Detect which cell encompasses the target text, then output its (x, y) center coordinate. 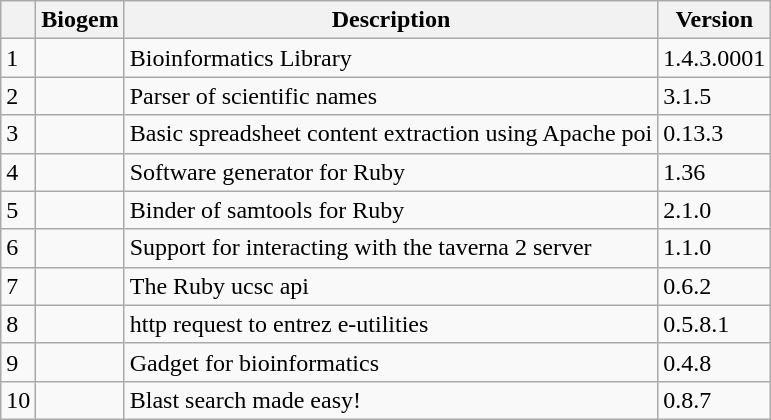
2.1.0 (714, 210)
Bioinformatics Library (391, 58)
5 (18, 210)
0.13.3 (714, 134)
Parser of scientific names (391, 96)
The Ruby ucsc api (391, 286)
0.5.8.1 (714, 324)
3 (18, 134)
4 (18, 172)
6 (18, 248)
1.1.0 (714, 248)
Basic spreadsheet content extraction using Apache poi (391, 134)
0.8.7 (714, 400)
1.4.3.0001 (714, 58)
0.6.2 (714, 286)
Binder of samtools for Ruby (391, 210)
Version (714, 20)
Support for interacting with the taverna 2 server (391, 248)
Software generator for Ruby (391, 172)
8 (18, 324)
3.1.5 (714, 96)
1.36 (714, 172)
0.4.8 (714, 362)
7 (18, 286)
http request to entrez e-utilities (391, 324)
1 (18, 58)
Description (391, 20)
2 (18, 96)
9 (18, 362)
Blast search made easy! (391, 400)
Biogem (80, 20)
10 (18, 400)
Gadget for bioinformatics (391, 362)
